Pinpoint the cell where the given text exists, returning its (x, y) midpoint coordinate. 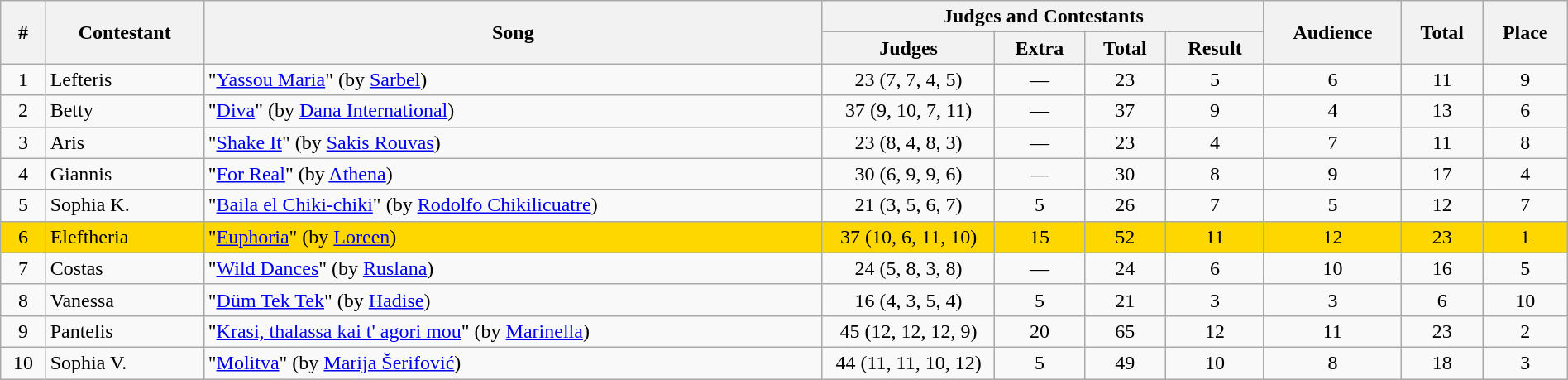
Costas (124, 268)
"Yassou Maria" (by Sarbel) (513, 79)
Giannis (124, 174)
45 (12, 12, 12, 9) (908, 331)
Betty (124, 111)
23 (7, 7, 4, 5) (908, 79)
Aris (124, 142)
30 (6, 9, 9, 6) (908, 174)
17 (1442, 174)
23 (8, 4, 8, 3) (908, 142)
24 (5, 8, 3, 8) (908, 268)
13 (1442, 111)
Result (1216, 48)
Vanessa (124, 300)
"Euphoria" (by Loreen) (513, 237)
"Krasi, thalassa kai t' agori mou" (by Marinella) (513, 331)
26 (1125, 205)
"Diva" (by Dana International) (513, 111)
16 (1442, 268)
30 (1125, 174)
"Shake It" (by Sakis Rouvas) (513, 142)
"Molitva" (by Marija Šerifović) (513, 363)
Sophia K. (124, 205)
Eleftheria (124, 237)
Judges and Contestants (1043, 17)
37 (1125, 111)
16 (4, 3, 5, 4) (908, 300)
37 (10, 6, 11, 10) (908, 237)
# (23, 32)
52 (1125, 237)
Extra (1040, 48)
20 (1040, 331)
Contestant (124, 32)
44 (11, 11, 10, 12) (908, 363)
"Wild Dances" (by Ruslana) (513, 268)
18 (1442, 363)
Pantelis (124, 331)
"Düm Tek Tek" (by Hadise) (513, 300)
21 (3, 5, 6, 7) (908, 205)
Sophia V. (124, 363)
Lefteris (124, 79)
24 (1125, 268)
37 (9, 10, 7, 11) (908, 111)
Audience (1332, 32)
65 (1125, 331)
Song (513, 32)
Judges (908, 48)
"Baila el Chiki-chiki" (by Rodolfo Chikilicuatre) (513, 205)
"For Real" (by Athena) (513, 174)
15 (1040, 237)
Place (1525, 32)
21 (1125, 300)
49 (1125, 363)
